Detect which cell encompasses the target text, then output its (x, y) center coordinate. 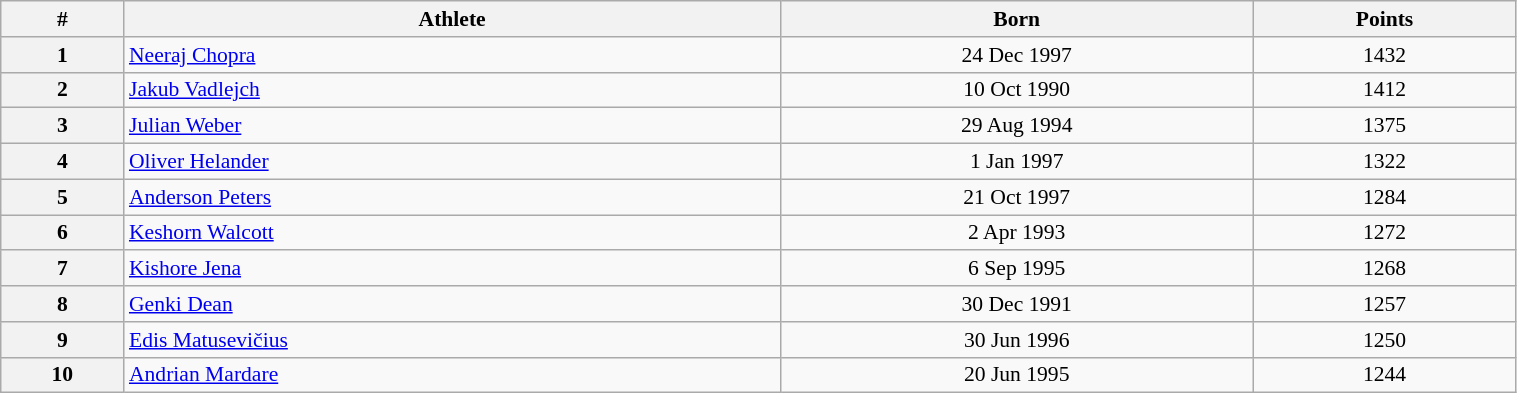
Anderson Peters (452, 197)
# (62, 19)
1432 (1384, 55)
7 (62, 269)
29 Aug 1994 (1016, 126)
21 Oct 1997 (1016, 197)
8 (62, 304)
2 (62, 90)
1272 (1384, 233)
Keshorn Walcott (452, 233)
Julian Weber (452, 126)
1322 (1384, 162)
Athlete (452, 19)
Neeraj Chopra (452, 55)
Oliver Helander (452, 162)
4 (62, 162)
1244 (1384, 375)
30 Jun 1996 (1016, 340)
Jakub Vadlejch (452, 90)
10 (62, 375)
3 (62, 126)
1 (62, 55)
24 Dec 1997 (1016, 55)
Genki Dean (452, 304)
Born (1016, 19)
20 Jun 1995 (1016, 375)
1284 (1384, 197)
1412 (1384, 90)
Kishore Jena (452, 269)
9 (62, 340)
1257 (1384, 304)
10 Oct 1990 (1016, 90)
Points (1384, 19)
Edis Matusevičius (452, 340)
Andrian Mardare (452, 375)
2 Apr 1993 (1016, 233)
1250 (1384, 340)
1 Jan 1997 (1016, 162)
6 (62, 233)
5 (62, 197)
30 Dec 1991 (1016, 304)
1375 (1384, 126)
1268 (1384, 269)
6 Sep 1995 (1016, 269)
